Identify which cell holds the provided text, then report its (x, y) central coordinate. 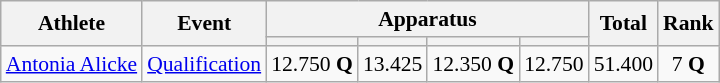
Event (204, 24)
12.750 (554, 64)
Antonia Alicke (72, 64)
12.750 Q (312, 64)
12.350 Q (473, 64)
Qualification (204, 64)
Athlete (72, 24)
Rank (688, 24)
7 Q (688, 64)
51.400 (624, 64)
Apparatus (427, 19)
13.425 (392, 64)
Total (624, 24)
